Scan for the cell matching the given text and deliver its [X, Y] coordinate at center. 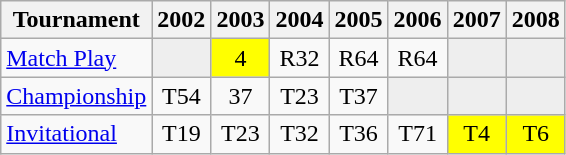
R32 [300, 58]
2006 [418, 20]
Championship [76, 96]
T36 [358, 134]
2002 [182, 20]
2007 [476, 20]
T19 [182, 134]
2005 [358, 20]
Match Play [76, 58]
2008 [536, 20]
37 [240, 96]
T37 [358, 96]
4 [240, 58]
2004 [300, 20]
Invitational [76, 134]
Tournament [76, 20]
T54 [182, 96]
2003 [240, 20]
T6 [536, 134]
T71 [418, 134]
T4 [476, 134]
T32 [300, 134]
